Determine the (x, y) coordinate at the center of the cell enclosing the given text.  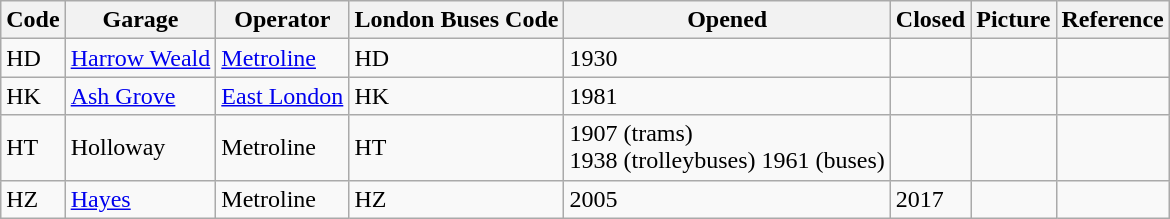
1930 (727, 58)
Holloway (140, 148)
2017 (930, 199)
Closed (930, 20)
Hayes (140, 199)
London Buses Code (456, 20)
Garage (140, 20)
Picture (1014, 20)
1981 (727, 96)
Code (33, 20)
East London (282, 96)
Operator (282, 20)
Harrow Weald (140, 58)
1907 (trams)1938 (trolleybuses) 1961 (buses) (727, 148)
Reference (1112, 20)
Ash Grove (140, 96)
Opened (727, 20)
2005 (727, 199)
